Locate the cell with the specified text and output its [X, Y] center coordinate. 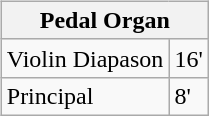
8' [188, 96]
16' [188, 58]
Violin Diapason [85, 58]
Pedal Organ [104, 20]
Principal [85, 96]
